Identify which cell holds the provided text, then report its [x, y] central coordinate. 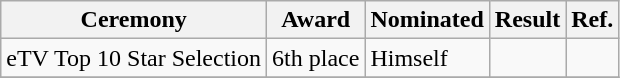
Himself [427, 58]
eTV Top 10 Star Selection [134, 58]
Award [316, 20]
Ref. [592, 20]
Ceremony [134, 20]
Nominated [427, 20]
Result [527, 20]
6th place [316, 58]
